From the cell containing the given text, extract its center point as (x, y) coordinate. 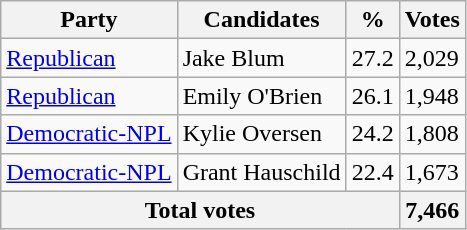
2,029 (432, 58)
% (372, 20)
26.1 (372, 96)
Kylie Oversen (262, 134)
27.2 (372, 58)
1,673 (432, 172)
22.4 (372, 172)
1,808 (432, 134)
Emily O'Brien (262, 96)
Total votes (200, 210)
Grant Hauschild (262, 172)
1,948 (432, 96)
Candidates (262, 20)
7,466 (432, 210)
Party (89, 20)
Votes (432, 20)
Jake Blum (262, 58)
24.2 (372, 134)
